Determine the [x, y] coordinate at the center of the cell enclosing the given text.  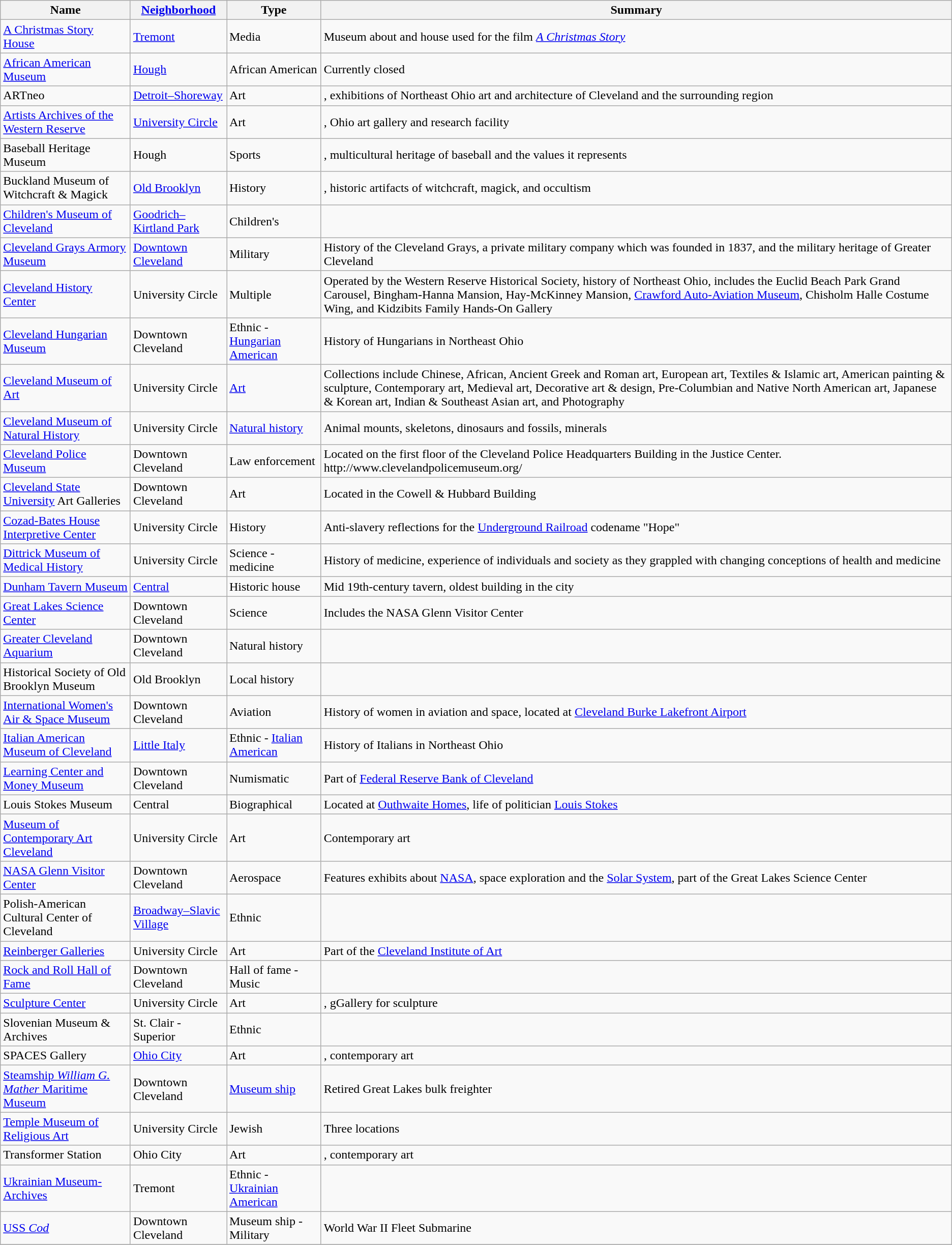
Transformer Station [66, 1155]
Located at Outhwaite Homes, life of politician Louis Stokes [636, 804]
Cozad-Bates House Interpretive Center [66, 527]
Museum about and house used for the film A Christmas Story [636, 37]
Part of Federal Reserve Bank of Cleveland [636, 778]
Cleveland Museum of Natural History [66, 427]
Louis Stokes Museum [66, 804]
World War II Fleet Submarine [636, 1228]
History of medicine, experience of individuals and society as they grappled with changing conceptions of health and medicine [636, 561]
Children's Museum of Cleveland [66, 221]
Ethnic - Ukrainian American [274, 1188]
Reinberger Galleries [66, 951]
Animal mounts, skeletons, dinosaurs and fossils, minerals [636, 427]
Artists Archives of the Western Reserve [66, 122]
Cleveland History Center [66, 294]
Local history [274, 679]
ARTneo [66, 96]
Part of the Cleveland Institute of Art [636, 951]
Cleveland Grays Armory Museum [66, 254]
Steamship William G. Mather Maritime Museum [66, 1089]
Dunham Tavern Museum [66, 587]
Cleveland Police Museum [66, 461]
Little Italy [178, 745]
St. Clair - Superior [178, 1030]
Museum of Contemporary Art Cleveland [66, 837]
African American Museum [66, 69]
Historic house [274, 587]
, gGallery for sculpture [636, 1003]
NASA Glenn Visitor Center [66, 877]
Multiple [274, 294]
Rock and Roll Hall of Fame [66, 977]
Museum ship - Military [274, 1228]
History of the Cleveland Grays, a private military company which was founded in 1837, and the military heritage of Greater Cleveland [636, 254]
Sculpture Center [66, 1003]
Cleveland State University Art Galleries [66, 495]
Great Lakes Science Center [66, 613]
Children's [274, 221]
Science - medicine [274, 561]
History of Italians in Northeast Ohio [636, 745]
, exhibitions of Northeast Ohio art and architecture of Cleveland and the surrounding region [636, 96]
Mid 19th-century tavern, oldest building in the city [636, 587]
Broadway–Slavic Village [178, 917]
Law enforcement [274, 461]
Cleveland Hungarian Museum [66, 341]
Biographical [274, 804]
, historic artifacts of witchcraft, magick, and occultism [636, 188]
Currently closed [636, 69]
USS Cod [66, 1228]
Jewish [274, 1128]
Aviation [274, 712]
Retired Great Lakes bulk freighter [636, 1089]
Ukrainian Museum-Archives [66, 1188]
Polish-American Cultural Center of Cleveland [66, 917]
Baseball Heritage Museum [66, 155]
Name [66, 10]
, Ohio art gallery and research facility [636, 122]
Hall of fame - Music [274, 977]
Historical Society of Old Brooklyn Museum [66, 679]
History of women in aviation and space, located at Cleveland Burke Lakefront Airport [636, 712]
Greater Cleveland Aquarium [66, 646]
Summary [636, 10]
Includes the NASA Glenn Visitor Center [636, 613]
International Women's Air & Space Museum [66, 712]
Detroit–Shoreway [178, 96]
Located in the Cowell & Hubbard Building [636, 495]
African American [274, 69]
Features exhibits about NASA, space exploration and the Solar System, part of the Great Lakes Science Center [636, 877]
Media [274, 37]
Aerospace [274, 877]
Dittrick Museum of Medical History [66, 561]
Type [274, 10]
Sports [274, 155]
Three locations [636, 1128]
, multicultural heritage of baseball and the values it represents [636, 155]
History of Hungarians in Northeast Ohio [636, 341]
Neighborhood [178, 10]
Buckland Museum of Witchcraft & Magick [66, 188]
Goodrich–Kirtland Park [178, 221]
Military [274, 254]
Anti-slavery reflections for the Underground Railroad codename "Hope" [636, 527]
Museum ship [274, 1089]
Contemporary art [636, 837]
Located on the first floor of the Cleveland Police Headquarters Building in the Justice Center. http://www.clevelandpolicemuseum.org/ [636, 461]
Ethnic - Italian American [274, 745]
Italian American Museum of Cleveland [66, 745]
Science [274, 613]
A Christmas Story House [66, 37]
Learning Center and Money Museum [66, 778]
SPACES Gallery [66, 1056]
Ethnic - Hungarian American [274, 341]
Cleveland Museum of Art [66, 388]
Temple Museum of Religious Art [66, 1128]
Slovenian Museum & Archives [66, 1030]
Numismatic [274, 778]
